Determine the [x, y] coordinate at the center of the cell enclosing the given text.  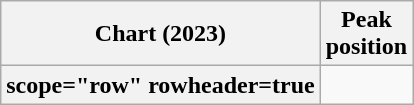
scope="row" rowheader=true [160, 85]
Chart (2023) [160, 34]
Peakposition [366, 34]
